Output the [X, Y] coordinate of the center of the cell containing the given text.  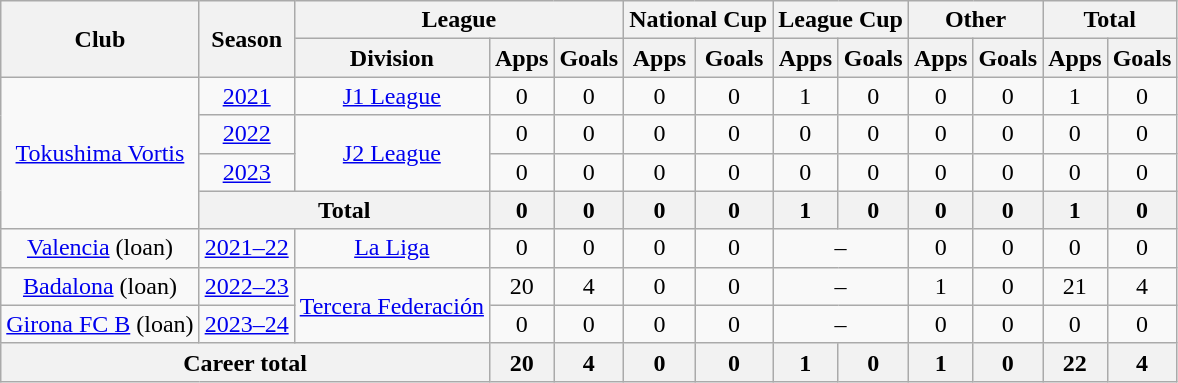
2023 [246, 172]
2022 [246, 134]
Other [975, 20]
League Cup [841, 20]
21 [1075, 286]
Division [392, 58]
League [458, 20]
La Liga [392, 248]
Badalona (loan) [100, 286]
2023–24 [246, 324]
Tercera Federación [392, 305]
J2 League [392, 153]
Tokushima Vortis [100, 153]
22 [1075, 362]
Valencia (loan) [100, 248]
2022–23 [246, 286]
Club [100, 39]
Season [246, 39]
National Cup [698, 20]
Career total [246, 362]
2021 [246, 96]
J1 League [392, 96]
2021–22 [246, 248]
Girona FC B (loan) [100, 324]
